For the text-containing cell, return its midpoint in [X, Y] coordinate format. 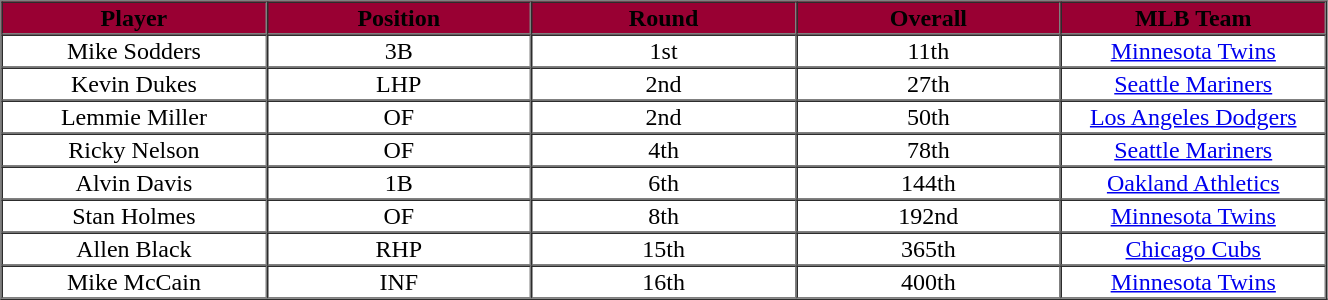
Stan Holmes [134, 216]
LHP [398, 84]
16th [664, 282]
Ricky Nelson [134, 150]
365th [928, 248]
Overall [928, 18]
Position [398, 18]
8th [664, 216]
192nd [928, 216]
Allen Black [134, 248]
3B [398, 50]
Los Angeles Dodgers [1194, 116]
Lemmie Miller [134, 116]
RHP [398, 248]
144th [928, 182]
6th [664, 182]
4th [664, 150]
11th [928, 50]
Kevin Dukes [134, 84]
15th [664, 248]
27th [928, 84]
400th [928, 282]
1B [398, 182]
1st [664, 50]
Alvin Davis [134, 182]
Mike McCain [134, 282]
MLB Team [1194, 18]
Player [134, 18]
Mike Sodders [134, 50]
Oakland Athletics [1194, 182]
Round [664, 18]
INF [398, 282]
78th [928, 150]
50th [928, 116]
Chicago Cubs [1194, 248]
